Provide the [X, Y] coordinate of the cell's center where the given text is located.  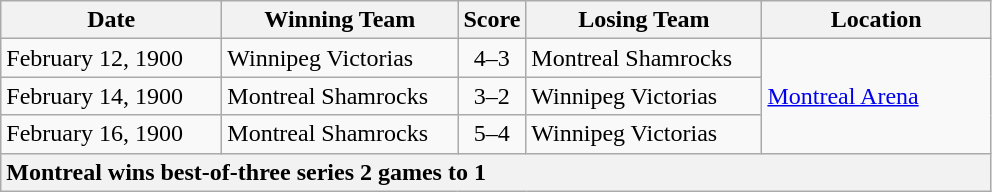
February 16, 1900 [112, 134]
3–2 [492, 96]
Score [492, 20]
Montreal wins best-of-three series 2 games to 1 [496, 172]
Losing Team [644, 20]
February 12, 1900 [112, 58]
Date [112, 20]
February 14, 1900 [112, 96]
Location [876, 20]
5–4 [492, 134]
Montreal Arena [876, 96]
Winning Team [340, 20]
4–3 [492, 58]
